From the cell containing the given text, extract its center point as [X, Y] coordinate. 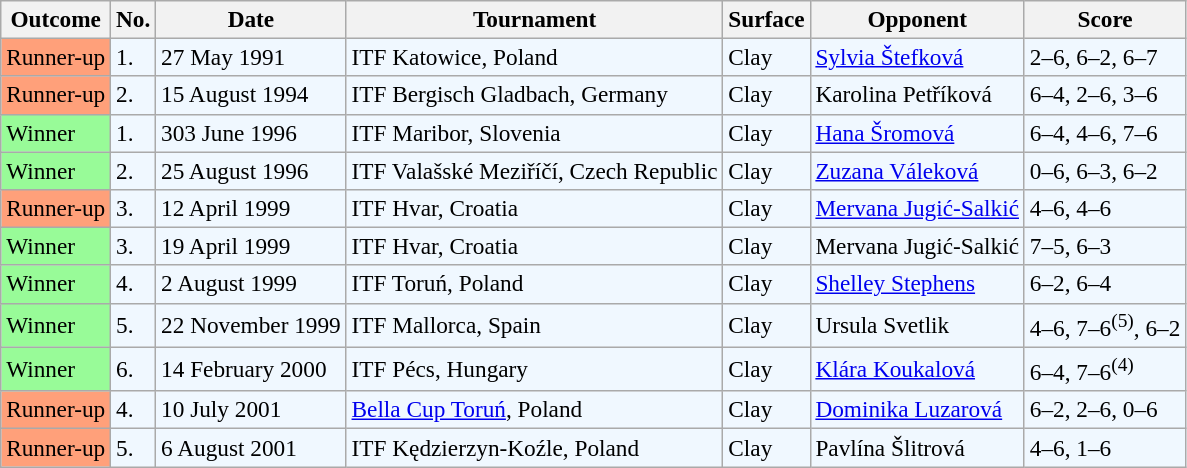
6 August 2001 [251, 447]
15 August 1994 [251, 95]
Outcome [56, 19]
4–6, 7–6(5), 6–2 [1104, 325]
4–6, 4–6 [1104, 208]
ITF Kędzierzyn-Koźle, Poland [534, 447]
6–2, 2–6, 0–6 [1104, 410]
Sylvia Štefková [917, 57]
6–4, 7–6(4) [1104, 369]
No. [134, 19]
ITF Katowice, Poland [534, 57]
6. [134, 369]
22 November 1999 [251, 325]
6–4, 4–6, 7–6 [1104, 133]
Surface [766, 19]
2 August 1999 [251, 284]
ITF Pécs, Hungary [534, 369]
ITF Mallorca, Spain [534, 325]
Tournament [534, 19]
27 May 1991 [251, 57]
ITF Maribor, Slovenia [534, 133]
Opponent [917, 19]
Score [1104, 19]
Shelley Stephens [917, 284]
303 June 1996 [251, 133]
4–6, 1–6 [1104, 447]
Date [251, 19]
6–2, 6–4 [1104, 284]
Dominika Luzarová [917, 410]
Bella Cup Toruń, Poland [534, 410]
Zuzana Váleková [917, 170]
Hana Šromová [917, 133]
6–4, 2–6, 3–6 [1104, 95]
2–6, 6–2, 6–7 [1104, 57]
Pavlína Šlitrová [917, 447]
12 April 1999 [251, 208]
19 April 1999 [251, 246]
ITF Valašské Meziříčí, Czech Republic [534, 170]
0–6, 6–3, 6–2 [1104, 170]
14 February 2000 [251, 369]
ITF Toruń, Poland [534, 284]
ITF Bergisch Gladbach, Germany [534, 95]
7–5, 6–3 [1104, 246]
Ursula Svetlik [917, 325]
10 July 2001 [251, 410]
25 August 1996 [251, 170]
Klára Koukalová [917, 369]
Karolina Petříková [917, 95]
